Detect which cell encompasses the target text, then output its (X, Y) center coordinate. 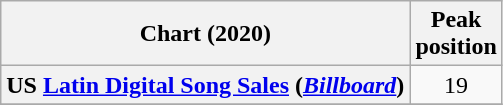
19 (456, 85)
Peakposition (456, 34)
Chart (2020) (206, 34)
US Latin Digital Song Sales (Billboard) (206, 85)
